Locate the cell with the specified text and output its [x, y] center coordinate. 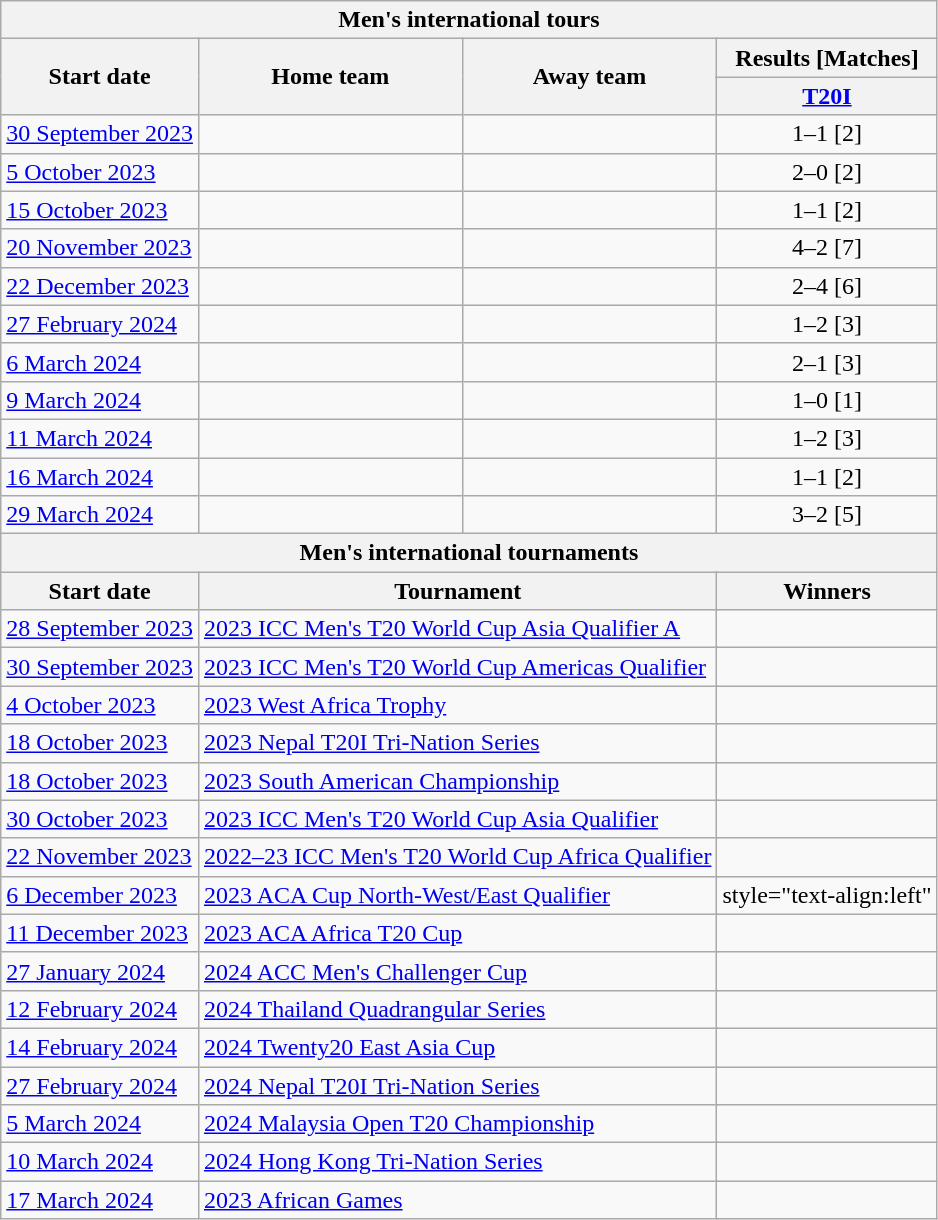
11 December 2023 [100, 933]
30 October 2023 [100, 819]
2024 Malaysia Open T20 Championship [458, 1124]
2023 South American Championship [458, 781]
15 October 2023 [100, 210]
22 November 2023 [100, 857]
28 September 2023 [100, 629]
Home team [330, 77]
2023 West Africa Trophy [458, 705]
Results [Matches] [827, 58]
5 March 2024 [100, 1124]
10 March 2024 [100, 1162]
6 December 2023 [100, 895]
2023 ICC Men's T20 World Cup Asia Qualifier [458, 819]
2023 ACA Cup North-West/East Qualifier [458, 895]
2024 ACC Men's Challenger Cup [458, 971]
4 October 2023 [100, 705]
16 March 2024 [100, 477]
11 March 2024 [100, 438]
2022–23 ICC Men's T20 World Cup Africa Qualifier [458, 857]
2023 ACA Africa T20 Cup [458, 933]
2023 African Games [458, 1200]
2–1 [3] [827, 362]
5 October 2023 [100, 172]
3–2 [5] [827, 515]
Away team [590, 77]
29 March 2024 [100, 515]
T20I [827, 96]
style="text-align:left" [827, 895]
1–0 [1] [827, 400]
2024 Hong Kong Tri-Nation Series [458, 1162]
2–0 [2] [827, 172]
2024 Thailand Quadrangular Series [458, 1009]
Winners [827, 591]
2024 Nepal T20I Tri-Nation Series [458, 1085]
2023 Nepal T20I Tri-Nation Series [458, 743]
Men's international tournaments [469, 553]
22 December 2023 [100, 286]
2023 ICC Men's T20 World Cup Asia Qualifier A [458, 629]
2–4 [6] [827, 286]
2024 Twenty20 East Asia Cup [458, 1047]
20 November 2023 [100, 248]
Men's international tours [469, 20]
6 March 2024 [100, 362]
9 March 2024 [100, 400]
4–2 [7] [827, 248]
17 March 2024 [100, 1200]
27 January 2024 [100, 971]
2023 ICC Men's T20 World Cup Americas Qualifier [458, 667]
Tournament [458, 591]
14 February 2024 [100, 1047]
12 February 2024 [100, 1009]
